Find where the given text appears and provide that cell's center as (x, y) coordinate. 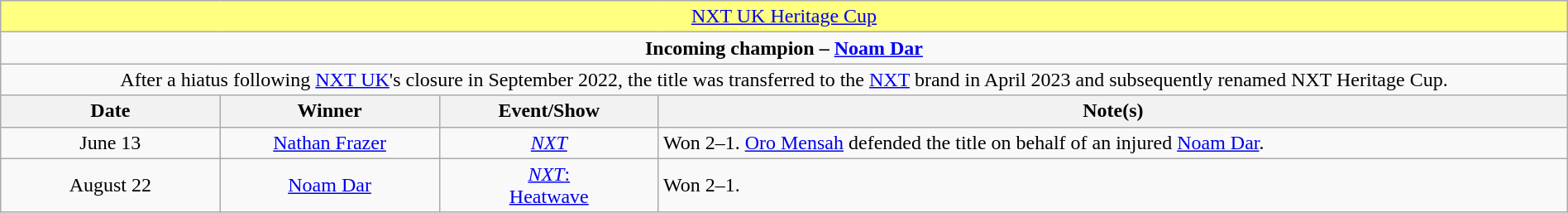
August 22 (111, 186)
Nathan Frazer (329, 143)
Won 2–1. Oro Mensah defended the title on behalf of an injured Noam Dar. (1113, 143)
NXT:Heatwave (549, 186)
Noam Dar (329, 186)
Won 2–1. (1113, 186)
NXT UK Heritage Cup (784, 17)
Note(s) (1113, 111)
Event/Show (549, 111)
Winner (329, 111)
NXT (549, 143)
June 13 (111, 143)
Incoming champion – Noam Dar (784, 48)
Date (111, 111)
